Return the [X, Y] coordinate for the center point of the cell that contains the specified text.  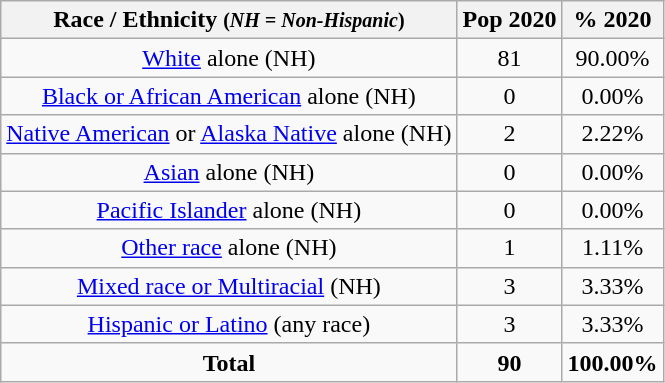
Native American or Alaska Native alone (NH) [229, 134]
Mixed race or Multiracial (NH) [229, 286]
1 [510, 248]
1.11% [612, 248]
100.00% [612, 362]
2 [510, 134]
2.22% [612, 134]
Total [229, 362]
Black or African American alone (NH) [229, 96]
Pacific Islander alone (NH) [229, 210]
90 [510, 362]
Pop 2020 [510, 20]
90.00% [612, 58]
Asian alone (NH) [229, 172]
Other race alone (NH) [229, 248]
81 [510, 58]
Race / Ethnicity (NH = Non-Hispanic) [229, 20]
% 2020 [612, 20]
Hispanic or Latino (any race) [229, 324]
White alone (NH) [229, 58]
